Locate the cell with the specified text and output its (x, y) center coordinate. 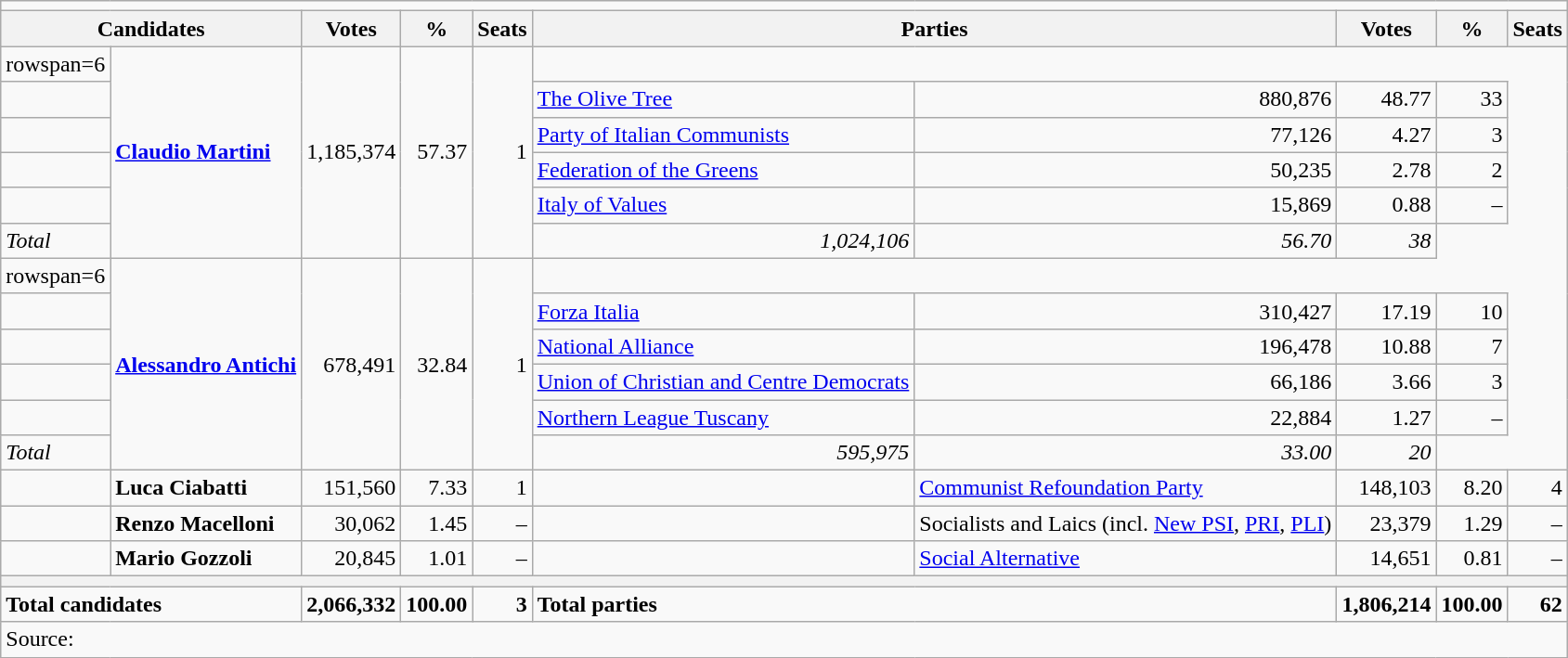
7 (1472, 346)
4 (1537, 488)
33.00 (1125, 453)
1.27 (1387, 417)
30,062 (351, 523)
38 (1387, 240)
32.84 (436, 364)
678,491 (351, 364)
2,066,332 (351, 604)
1,806,214 (1387, 604)
Northern League Tuscany (723, 417)
151,560 (351, 488)
22,884 (1125, 417)
4.27 (1387, 135)
Mario Gozzoli (206, 559)
17.19 (1387, 311)
Source: (784, 639)
33 (1472, 99)
20,845 (351, 559)
Total parties (934, 604)
66,186 (1125, 381)
Socialists and Laics (incl. New PSI, PRI, PLI) (1125, 523)
48.77 (1387, 99)
62 (1537, 604)
148,103 (1387, 488)
8.20 (1472, 488)
310,427 (1125, 311)
595,975 (723, 453)
Communist Refoundation Party (1125, 488)
0.88 (1387, 205)
Luca Ciabatti (206, 488)
15,869 (1125, 205)
1,185,374 (351, 152)
0.81 (1472, 559)
880,876 (1125, 99)
Union of Christian and Centre Democrats (723, 381)
Candidates (151, 29)
196,478 (1125, 346)
20 (1387, 453)
23,379 (1387, 523)
National Alliance (723, 346)
The Olive Tree (723, 99)
57.37 (436, 152)
3.66 (1387, 381)
Alessandro Antichi (206, 364)
7.33 (436, 488)
14,651 (1387, 559)
Claudio Martini (206, 152)
56.70 (1125, 240)
10 (1472, 311)
1,024,106 (723, 240)
1.01 (436, 559)
Forza Italia (723, 311)
1.45 (436, 523)
1.29 (1472, 523)
Italy of Values (723, 205)
50,235 (1125, 170)
77,126 (1125, 135)
2 (1472, 170)
Parties (934, 29)
2.78 (1387, 170)
Total candidates (151, 604)
Social Alternative (1125, 559)
Party of Italian Communists (723, 135)
Federation of the Greens (723, 170)
Renzo Macelloni (206, 523)
10.88 (1387, 346)
